Detect which cell encompasses the target text, then output its (X, Y) center coordinate. 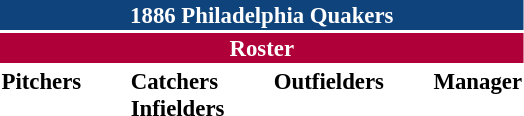
Roster (262, 48)
1886 Philadelphia Quakers (262, 15)
